Capture the cell that displays the provided text and extract its [X, Y] central coordinate. 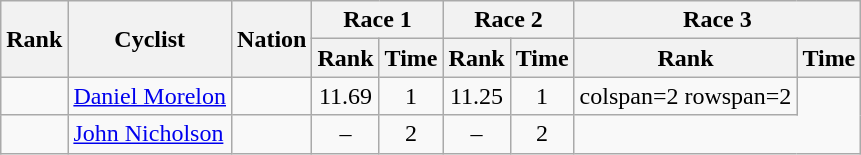
Daniel Morelon [150, 96]
11.69 [346, 96]
colspan=2 rowspan=2 [686, 96]
Race 2 [508, 20]
11.25 [476, 96]
Cyclist [150, 39]
John Nicholson [150, 134]
Race 3 [718, 20]
Nation [272, 39]
Race 1 [378, 20]
